Scan for the cell matching the given text and deliver its (x, y) coordinate at center. 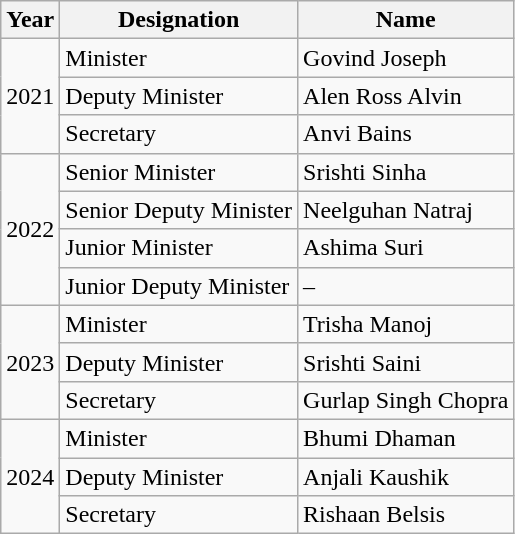
Name (406, 20)
Designation (179, 20)
Srishti Saini (406, 362)
Bhumi Dhaman (406, 438)
Year (30, 20)
Srishti Sinha (406, 172)
Senior Minister (179, 172)
Junior Deputy Minister (179, 286)
Ashima Suri (406, 248)
Trisha Manoj (406, 324)
Anvi Bains (406, 134)
Anjali Kaushik (406, 477)
2023 (30, 362)
Junior Minister (179, 248)
Neelguhan Natraj (406, 210)
– (406, 286)
2024 (30, 476)
Gurlap Singh Chopra (406, 400)
Govind Joseph (406, 58)
2022 (30, 229)
Rishaan Belsis (406, 515)
Senior Deputy Minister (179, 210)
2021 (30, 96)
Alen Ross Alvin (406, 96)
